Provide the [X, Y] coordinate of the cell's center where the given text is located.  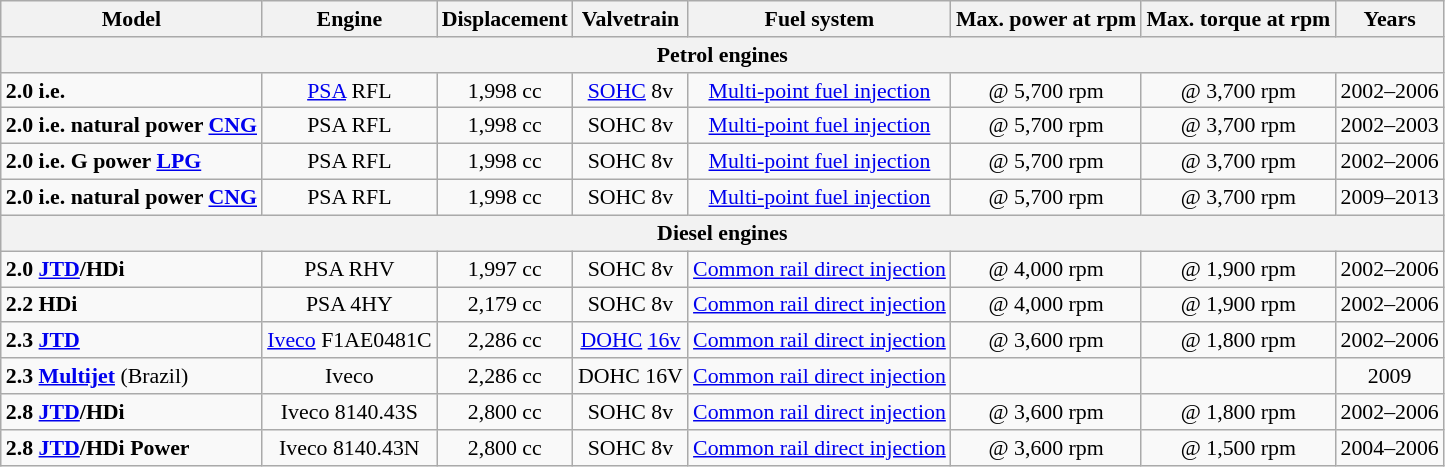
Iveco 8140.43N [349, 447]
PSA RHV [349, 268]
2,179 cc [505, 304]
2004–2006 [1389, 447]
@ 1,500 rpm [1238, 447]
Iveco [349, 375]
1,997 cc [505, 268]
2.3 Multijet (Brazil) [132, 375]
Iveco F1AE0481C [349, 340]
Max. power at rpm [1046, 18]
Engine [349, 18]
Valvetrain [630, 18]
2009–2013 [1389, 197]
2002–2003 [1389, 125]
2.0 JTD/HDi [132, 268]
PSA 4HY [349, 304]
DOHC 16v [630, 340]
2.0 i.e. [132, 90]
Max. torque at rpm [1238, 18]
2.2 HDi [132, 304]
Fuel system [820, 18]
Model [132, 18]
2.0 i.e. G power LPG [132, 161]
2009 [1389, 375]
DOHC 16V [630, 375]
2.8 JTD/HDi [132, 411]
Petrol engines [722, 54]
Iveco 8140.43S [349, 411]
2.8 JTD/HDi Power [132, 447]
Years [1389, 18]
Displacement [505, 18]
2.3 JTD [132, 340]
Diesel engines [722, 233]
